For the text-containing cell, return its midpoint in [X, Y] coordinate format. 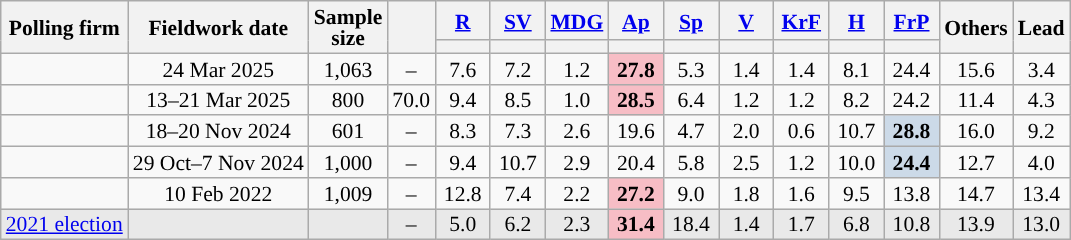
9.2 [1042, 132]
7.2 [518, 68]
601 [348, 132]
8.2 [856, 100]
2.3 [576, 224]
2.0 [746, 132]
13–21 Mar 2025 [218, 100]
H [856, 20]
KrF [802, 20]
19.6 [636, 132]
7.6 [462, 68]
28.5 [636, 100]
16.0 [976, 132]
20.4 [636, 162]
Lead [1042, 27]
FrP [912, 20]
Sp [690, 20]
10.8 [912, 224]
4.3 [1042, 100]
31.4 [636, 224]
24.2 [912, 100]
V [746, 20]
2.5 [746, 162]
10.0 [856, 162]
10 Feb 2022 [218, 194]
24 Mar 2025 [218, 68]
8.5 [518, 100]
18–20 Nov 2024 [218, 132]
9.5 [856, 194]
7.3 [518, 132]
9.0 [690, 194]
2.9 [576, 162]
70.0 [411, 100]
1.7 [802, 224]
1,063 [348, 68]
Ap [636, 20]
Polling firm [64, 27]
8.1 [856, 68]
28.8 [912, 132]
27.2 [636, 194]
SV [518, 20]
27.8 [636, 68]
13.0 [1042, 224]
4.0 [1042, 162]
Fieldwork date [218, 27]
1.8 [746, 194]
1.0 [576, 100]
13.4 [1042, 194]
800 [348, 100]
13.9 [976, 224]
2021 election [64, 224]
1.6 [802, 194]
14.7 [976, 194]
15.6 [976, 68]
MDG [576, 20]
3.4 [1042, 68]
7.4 [518, 194]
5.3 [690, 68]
8.3 [462, 132]
1,000 [348, 162]
4.7 [690, 132]
12.8 [462, 194]
0.6 [802, 132]
5.0 [462, 224]
1,009 [348, 194]
2.2 [576, 194]
Others [976, 27]
11.4 [976, 100]
R [462, 20]
6.4 [690, 100]
12.7 [976, 162]
5.8 [690, 162]
29 Oct–7 Nov 2024 [218, 162]
2.6 [576, 132]
6.2 [518, 224]
6.8 [856, 224]
18.4 [690, 224]
13.8 [912, 194]
Samplesize [348, 27]
